Extract the (X, Y) coordinate from the center of the cell holding the provided text.  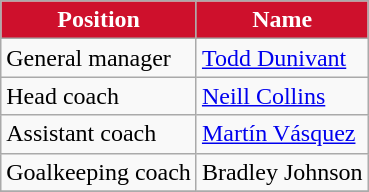
Todd Dunivant (282, 58)
General manager (99, 58)
Name (282, 20)
Martín Vásquez (282, 134)
Position (99, 20)
Assistant coach (99, 134)
Neill Collins (282, 96)
Bradley Johnson (282, 172)
Goalkeeping coach (99, 172)
Head coach (99, 96)
